Locate the cell with the specified text and output its (X, Y) center coordinate. 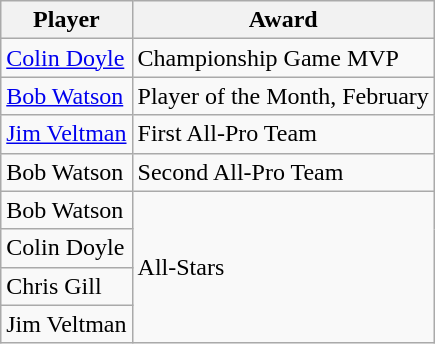
Player of the Month, February (283, 96)
Chris Gill (66, 286)
Championship Game MVP (283, 58)
Player (66, 20)
Award (283, 20)
All-Stars (283, 267)
First All-Pro Team (283, 134)
Second All-Pro Team (283, 172)
